Find where the given text appears and provide that cell's center as [x, y] coordinate. 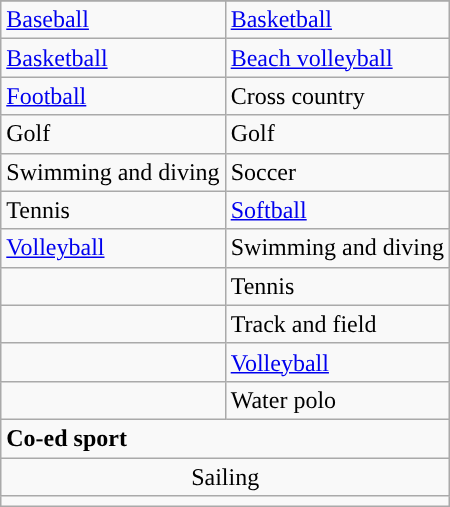
Beach volleyball [337, 58]
Soccer [337, 172]
Water polo [337, 400]
Softball [337, 210]
Track and field [337, 324]
Football [113, 96]
Baseball [113, 20]
Sailing [226, 477]
Cross country [337, 96]
Co-ed sport [226, 438]
